Pinpoint the cell where the given text exists, returning its (X, Y) midpoint coordinate. 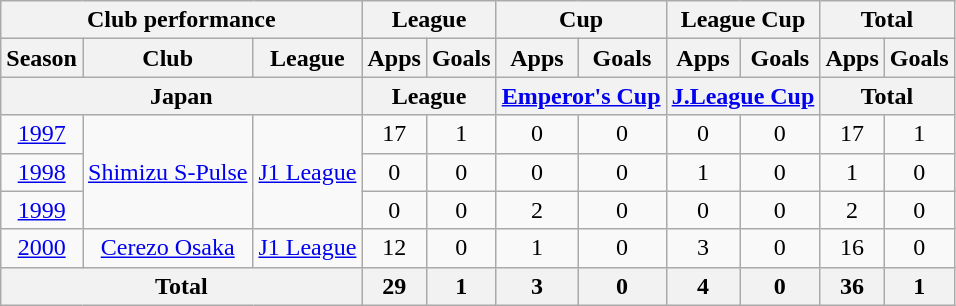
2000 (42, 248)
29 (394, 286)
1999 (42, 210)
Shimizu S-Pulse (167, 172)
Club performance (182, 20)
Emperor's Cup (581, 96)
16 (852, 248)
League Cup (743, 20)
Japan (182, 96)
Season (42, 58)
J.League Cup (743, 96)
Cup (581, 20)
12 (394, 248)
Cerezo Osaka (167, 248)
4 (703, 286)
1997 (42, 134)
1998 (42, 172)
Club (167, 58)
36 (852, 286)
